Determine the (x, y) coordinate at the center of the cell enclosing the given text.  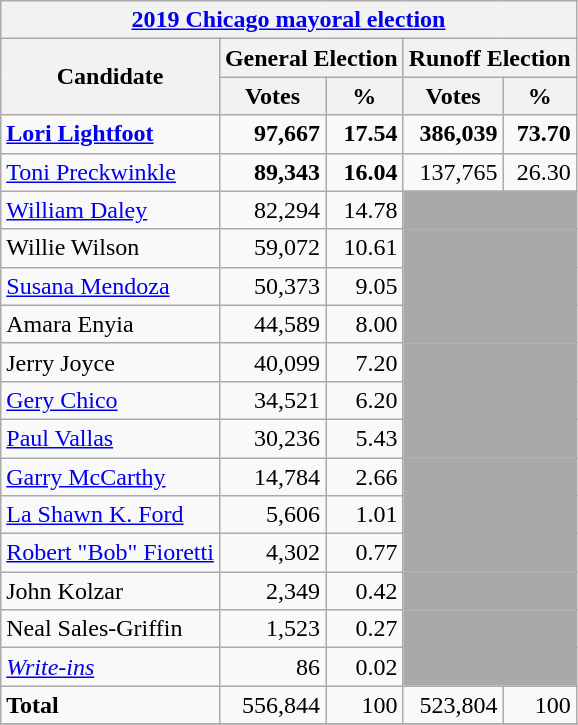
44,589 (272, 324)
556,844 (272, 705)
523,804 (453, 705)
14,784 (272, 477)
40,099 (272, 362)
97,667 (272, 134)
82,294 (272, 210)
Candidate (110, 77)
386,039 (453, 134)
Jerry Joyce (110, 362)
Willie Wilson (110, 248)
7.20 (365, 362)
Toni Preckwinkle (110, 172)
16.04 (365, 172)
17.54 (365, 134)
William Daley (110, 210)
34,521 (272, 400)
0.27 (365, 629)
Write-ins (110, 667)
2,349 (272, 591)
89,343 (272, 172)
Paul Vallas (110, 438)
1.01 (365, 515)
2.66 (365, 477)
0.02 (365, 667)
Amara Enyia (110, 324)
Robert "Bob" Fioretti (110, 553)
0.77 (365, 553)
9.05 (365, 286)
General Election (311, 58)
50,373 (272, 286)
Total (110, 705)
1,523 (272, 629)
Garry McCarthy (110, 477)
73.70 (540, 134)
0.42 (365, 591)
Neal Sales-Griffin (110, 629)
Gery Chico (110, 400)
5.43 (365, 438)
14.78 (365, 210)
26.30 (540, 172)
2019 Chicago mayoral election (288, 20)
La Shawn K. Ford (110, 515)
5,606 (272, 515)
10.61 (365, 248)
Lori Lightfoot (110, 134)
4,302 (272, 553)
John Kolzar (110, 591)
6.20 (365, 400)
30,236 (272, 438)
59,072 (272, 248)
8.00 (365, 324)
86 (272, 667)
Susana Mendoza (110, 286)
137,765 (453, 172)
Runoff Election (490, 58)
